Search for the cell housing the specified text and yield its (x, y) center coordinate. 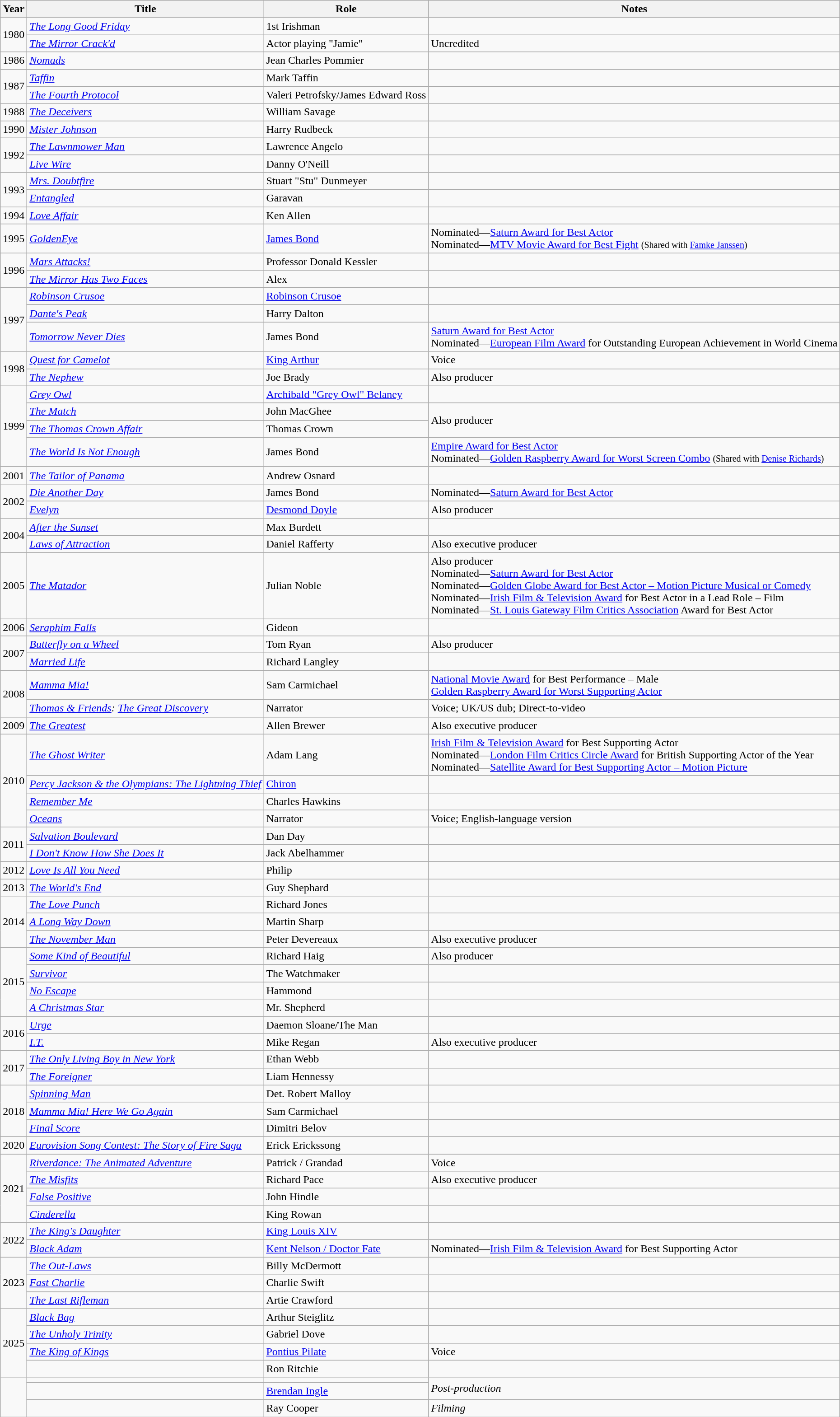
Allen Brewer (346, 725)
Valeri Petrofsky/James Edward Ross (346, 95)
Stuart "Stu" Dunmeyer (346, 181)
2011 (14, 844)
Pontius Pilate (346, 1352)
Butterfly on a Wheel (145, 645)
Mamma Mia! Here We Go Again (145, 1111)
John Hindle (346, 1197)
Desmond Doyle (346, 510)
Alex (346, 279)
Urge (145, 1025)
Love Is All You Need (145, 870)
2020 (14, 1145)
Adam Lang (346, 755)
After the Sunset (145, 527)
Married Life (145, 662)
Erick Erickssong (346, 1145)
Harry Dalton (346, 313)
Daemon Sloane/The Man (346, 1025)
The Mirror Crack'd (145, 43)
2001 (14, 475)
Oceans (145, 818)
Filming (634, 1408)
Voice; UK/US dub; Direct-to-video (634, 708)
2005 (14, 586)
2016 (14, 1034)
Mike Regan (346, 1042)
False Positive (145, 1197)
Gabriel Dove (346, 1334)
The Mirror Has Two Faces (145, 279)
2007 (14, 653)
2022 (14, 1240)
Danny O'Neill (346, 164)
The Deceivers (145, 112)
Title (145, 9)
Remember Me (145, 801)
Artie Crawford (346, 1300)
Arthur Steiglitz (346, 1317)
The King's Daughter (145, 1231)
1988 (14, 112)
2018 (14, 1111)
Brendan Ingle (346, 1391)
Charlie Swift (346, 1283)
Andrew Osnard (346, 475)
The World's End (145, 888)
Nominated—Saturn Award for Best Actor (634, 492)
Ray Cooper (346, 1408)
No Escape (145, 991)
I.T. (145, 1042)
Mark Taffin (346, 78)
Percy Jackson & the Olympians: The Lightning Thief (145, 784)
2006 (14, 627)
The Last Rifleman (145, 1300)
Black Bag (145, 1317)
1980 (14, 35)
2017 (14, 1068)
1998 (14, 369)
Grey Owl (145, 394)
2002 (14, 501)
Liam Hennessy (346, 1076)
2014 (14, 922)
Saturn Award for Best ActorNominated—European Film Award for Outstanding European Achievement in World Cinema (634, 337)
The Thomas Crown Affair (145, 429)
King Arthur (346, 360)
Nominated—Saturn Award for Best ActorNominated—MTV Movie Award for Best Fight (Shared with Famke Janssen) (634, 239)
The Greatest (145, 725)
Ethan Webb (346, 1059)
The Ghost Writer (145, 755)
Role (346, 9)
A Christmas Star (145, 1008)
Spinning Man (145, 1094)
Fast Charlie (145, 1283)
1993 (14, 189)
Riverdance: The Animated Adventure (145, 1162)
Garavan (346, 198)
The Only Living Boy in New York (145, 1059)
1990 (14, 129)
Jean Charles Pommier (346, 61)
Post-production (634, 1389)
Peter Devereaux (346, 939)
The Fourth Protocol (145, 95)
1986 (14, 61)
Seraphim Falls (145, 627)
Cinderella (145, 1214)
Chiron (346, 784)
Professor Donald Kessler (346, 262)
John MacGhee (346, 412)
Mr. Shepherd (346, 1008)
Det. Robert Malloy (346, 1094)
Archibald "Grey Owl" Belaney (346, 394)
Dante's Peak (145, 313)
King Louis XIV (346, 1231)
Salvation Boulevard (145, 836)
Jack Abelhammer (346, 853)
Voice; English-language version (634, 818)
2013 (14, 888)
Mrs. Doubtfire (145, 181)
GoldenEye (145, 239)
2025 (14, 1343)
William Savage (346, 112)
Richard Langley (346, 662)
1997 (14, 320)
The November Man (145, 939)
I Don't Know How She Does It (145, 853)
Thomas & Friends: The Great Discovery (145, 708)
The World Is Not Enough (145, 452)
Dimitri Belov (346, 1128)
The Nephew (145, 377)
The Love Punch (145, 905)
1st Irishman (346, 26)
The Matador (145, 586)
The Lawnmower Man (145, 146)
Guy Shephard (346, 888)
King Rowan (346, 1214)
The Watchmaker (346, 973)
Julian Noble (346, 586)
Quest for Camelot (145, 360)
Year (14, 9)
The Tailor of Panama (145, 475)
2021 (14, 1188)
The Foreigner (145, 1076)
Entangled (145, 198)
Joe Brady (346, 377)
Kent Nelson / Doctor Fate (346, 1249)
2008 (14, 694)
Richard Jones (346, 905)
Harry Rudbeck (346, 129)
Eurovision Song Contest: The Story of Fire Saga (145, 1145)
Philip (346, 870)
2009 (14, 725)
Laws of Attraction (145, 544)
The Unholy Trinity (145, 1334)
Lawrence Angelo (346, 146)
Survivor (145, 973)
2015 (14, 982)
2012 (14, 870)
Nomads (145, 61)
Live Wire (145, 164)
Love Affair (145, 215)
1995 (14, 239)
Richard Pace (346, 1180)
Patrick / Grandad (346, 1162)
The Long Good Friday (145, 26)
Black Adam (145, 1249)
Mars Attacks! (145, 262)
Ron Ritchie (346, 1369)
Tomorrow Never Dies (145, 337)
Ken Allen (346, 215)
Final Score (145, 1128)
1996 (14, 271)
1987 (14, 86)
The Out-Laws (145, 1266)
Tom Ryan (346, 645)
Empire Award for Best ActorNominated—Golden Raspberry Award for Worst Screen Combo (Shared with Denise Richards) (634, 452)
Hammond (346, 991)
The King of Kings (145, 1352)
Uncredited (634, 43)
The Match (145, 412)
Charles Hawkins (346, 801)
Billy McDermott (346, 1266)
Max Burdett (346, 527)
Mister Johnson (145, 129)
Daniel Rafferty (346, 544)
Nominated—Irish Film & Television Award for Best Supporting Actor (634, 1249)
1994 (14, 215)
Gideon (346, 627)
1999 (14, 426)
A Long Way Down (145, 922)
Actor playing "Jamie" (346, 43)
Dan Day (346, 836)
Thomas Crown (346, 429)
Evelyn (145, 510)
Mamma Mia! (145, 685)
Taffin (145, 78)
The Misfits (145, 1180)
2004 (14, 536)
Richard Haig (346, 956)
Die Another Day (145, 492)
1992 (14, 155)
2023 (14, 1283)
Notes (634, 9)
Some Kind of Beautiful (145, 956)
National Movie Award for Best Performance – MaleGolden Raspberry Award for Worst Supporting Actor (634, 685)
2010 (14, 781)
Martin Sharp (346, 922)
